Output the [x, y] coordinate of the center of the cell containing the given text.  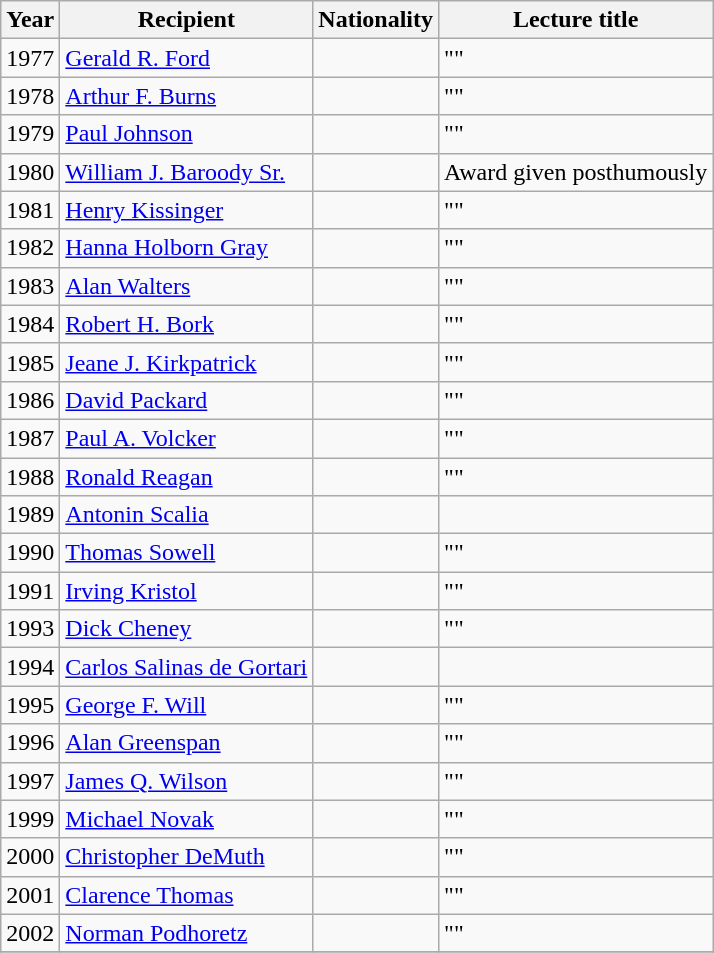
Arthur F. Burns [186, 96]
Award given posthumously [576, 172]
Thomas Sowell [186, 553]
Alan Greenspan [186, 743]
1977 [30, 58]
1983 [30, 286]
1978 [30, 96]
1988 [30, 477]
2001 [30, 895]
Irving Kristol [186, 591]
1981 [30, 210]
1995 [30, 705]
1989 [30, 515]
Michael Novak [186, 819]
George F. Will [186, 705]
1979 [30, 134]
1994 [30, 667]
David Packard [186, 400]
Recipient [186, 20]
1985 [30, 362]
1980 [30, 172]
1999 [30, 819]
Antonin Scalia [186, 515]
1986 [30, 400]
1982 [30, 248]
2000 [30, 857]
1997 [30, 781]
1984 [30, 324]
Year [30, 20]
Dick Cheney [186, 629]
1987 [30, 438]
1990 [30, 553]
William J. Baroody Sr. [186, 172]
Robert H. Bork [186, 324]
1996 [30, 743]
Alan Walters [186, 286]
Clarence Thomas [186, 895]
1993 [30, 629]
Paul Johnson [186, 134]
Gerald R. Ford [186, 58]
2002 [30, 933]
Jeane J. Kirkpatrick [186, 362]
Henry Kissinger [186, 210]
Hanna Holborn Gray [186, 248]
Paul A. Volcker [186, 438]
1991 [30, 591]
James Q. Wilson [186, 781]
Nationality [376, 20]
Norman Podhoretz [186, 933]
Carlos Salinas de Gortari [186, 667]
Christopher DeMuth [186, 857]
Lecture title [576, 20]
Ronald Reagan [186, 477]
